Provide the (x, y) coordinate of the cell's center where the given text is located.  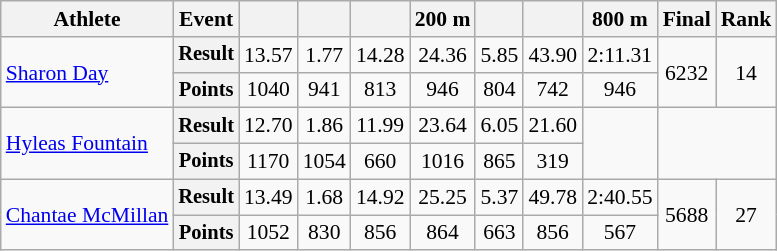
663 (499, 233)
24.36 (443, 55)
5.85 (499, 55)
5688 (687, 214)
12.70 (268, 126)
200 m (443, 19)
2:11.31 (620, 55)
1170 (268, 162)
49.78 (552, 197)
804 (499, 90)
13.49 (268, 197)
Hyleas Fountain (88, 144)
Final (687, 19)
6.05 (499, 126)
Sharon Day (88, 72)
14.92 (380, 197)
1040 (268, 90)
567 (620, 233)
43.90 (552, 55)
1016 (443, 162)
6232 (687, 72)
864 (443, 233)
1.86 (324, 126)
2:40.55 (620, 197)
25.25 (443, 197)
Event (206, 19)
941 (324, 90)
Athlete (88, 19)
865 (499, 162)
Chantae McMillan (88, 214)
21.60 (552, 126)
742 (552, 90)
813 (380, 90)
13.57 (268, 55)
1.77 (324, 55)
27 (746, 214)
800 m (620, 19)
660 (380, 162)
14.28 (380, 55)
23.64 (443, 126)
11.99 (380, 126)
830 (324, 233)
319 (552, 162)
1052 (268, 233)
Rank (746, 19)
1.68 (324, 197)
14 (746, 72)
1054 (324, 162)
5.37 (499, 197)
